Return [x, y] of the center of cell containing provided text 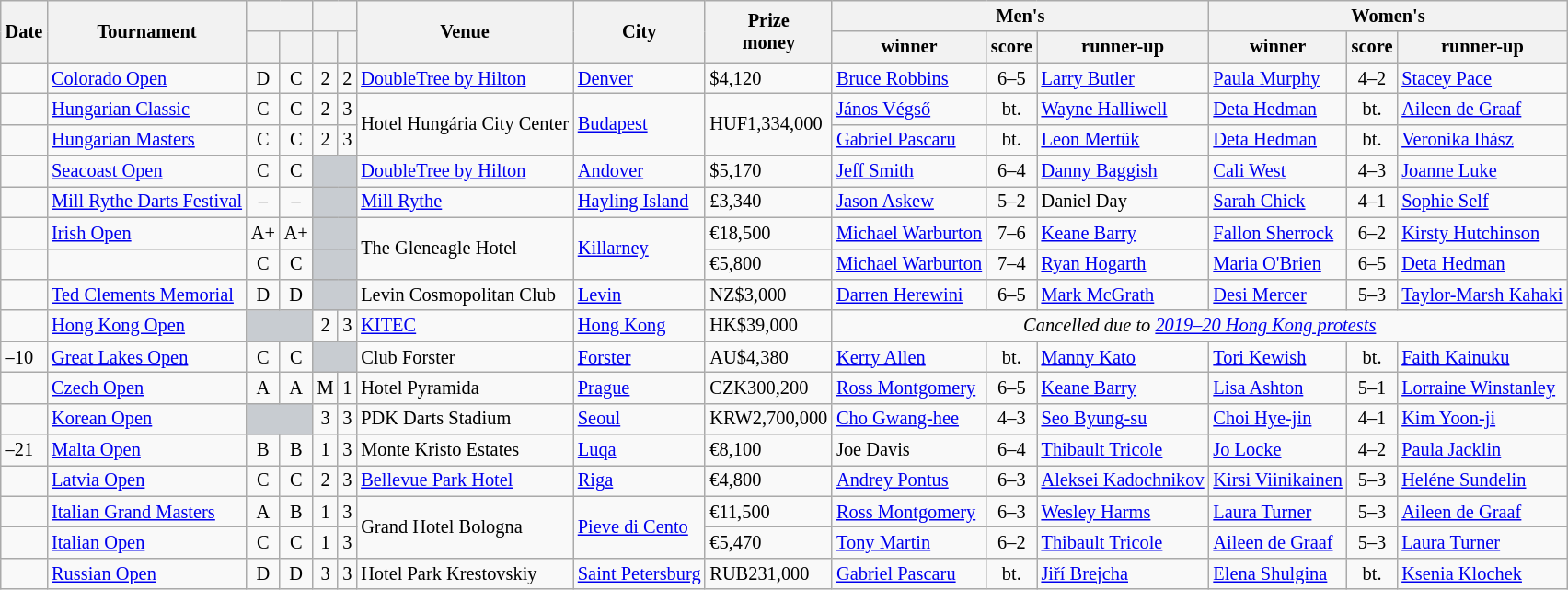
Danny Baggish [1123, 171]
Joanne Luke [1482, 171]
7–4 [1012, 264]
Darren Herewini [909, 295]
Russian Open [147, 573]
NZ$3,000 [768, 295]
–21 [24, 450]
€8,100 [768, 450]
Czech Open [147, 388]
AU$4,380 [768, 357]
Kim Yoon-ji [1482, 419]
Killarney [640, 249]
Mill Rythe [465, 202]
Italian Open [147, 542]
Lisa Ashton [1278, 388]
€18,500 [768, 233]
Bellevue Park Hotel [465, 480]
Saint Petersburg [640, 573]
Monte Kristo Estates [465, 450]
Colorado Open [147, 78]
Luqa [640, 450]
Leon Mertük [1123, 140]
$5,170 [768, 171]
Grand Hotel Bologna [465, 526]
Irish Open [147, 233]
Maria O'Brien [1278, 264]
Choi Hye-jin [1278, 419]
Korean Open [147, 419]
The Gleneagle Hotel [465, 249]
M [326, 388]
Tony Martin [909, 542]
KRW2,700,000 [768, 419]
Latvia Open [147, 480]
Lorraine Winstanley [1482, 388]
Great Lakes Open [147, 357]
Tori Kewish [1278, 357]
Jason Askew [909, 202]
Larry Butler [1123, 78]
Andover [640, 171]
€5,470 [768, 542]
7–6 [1012, 233]
Cho Gwang-hee [909, 419]
Malta Open [147, 450]
$4,120 [768, 78]
Bruce Robbins [909, 78]
Jeff Smith [909, 171]
Seoul [640, 419]
Forster [640, 357]
PDK Darts Stadium [465, 419]
Hong Kong [640, 326]
Prague [640, 388]
Joe Davis [909, 450]
Paula Murphy [1278, 78]
Manny Kato [1123, 357]
Hotel Pyramida [465, 388]
€4,800 [768, 480]
Men's [1020, 16]
Aleksei Kadochnikov [1123, 480]
Ted Clements Memorial [147, 295]
Venue [465, 31]
CZK300,200 [768, 388]
Paula Jacklin [1482, 450]
Wayne Halliwell [1123, 109]
Club Forster [465, 357]
Cancelled due to 2019–20 Hong Kong protests [1200, 326]
Andrey Pontus [909, 480]
€5,800 [768, 264]
Date [24, 31]
Kerry Allen [909, 357]
–10 [24, 357]
Denver [640, 78]
KITEC [465, 326]
RUB231,000 [768, 573]
Hotel Park Krestovskiy [465, 573]
Levin [640, 295]
Hayling Island [640, 202]
Taylor-Marsh Kahaki [1482, 295]
Italian Grand Masters [147, 512]
Daniel Day [1123, 202]
Kirsty Hutchinson [1482, 233]
János Végső [909, 109]
Hong Kong Open [147, 326]
Fallon Sherrock [1278, 233]
Pieve di Cento [640, 526]
£3,340 [768, 202]
Mark McGrath [1123, 295]
Tournament [147, 31]
Mill Rythe Darts Festival [147, 202]
Veronika Ihász [1482, 140]
Seacoast Open [147, 171]
€11,500 [768, 512]
HK$39,000 [768, 326]
Heléne Sundelin [1482, 480]
Kirsi Viinikainen [1278, 480]
Women's [1389, 16]
Budapest [640, 123]
Elena Shulgina [1278, 573]
Prizemoney [768, 31]
Ryan Hogarth [1123, 264]
City [640, 31]
HUF1,334,000 [768, 123]
5–2 [1012, 202]
Stacey Pace [1482, 78]
Cali West [1278, 171]
Hungarian Classic [147, 109]
Faith Kainuku [1482, 357]
Levin Cosmopolitan Club [465, 295]
5–1 [1373, 388]
Sarah Chick [1278, 202]
Riga [640, 480]
Hotel Hungária City Center [465, 123]
Seo Byung-su [1123, 419]
Jiří Brejcha [1123, 573]
Wesley Harms [1123, 512]
Jo Locke [1278, 450]
Sophie Self [1482, 202]
Desi Mercer [1278, 295]
Hungarian Masters [147, 140]
Ksenia Klochek [1482, 573]
